Capture the cell that displays the provided text and extract its [X, Y] central coordinate. 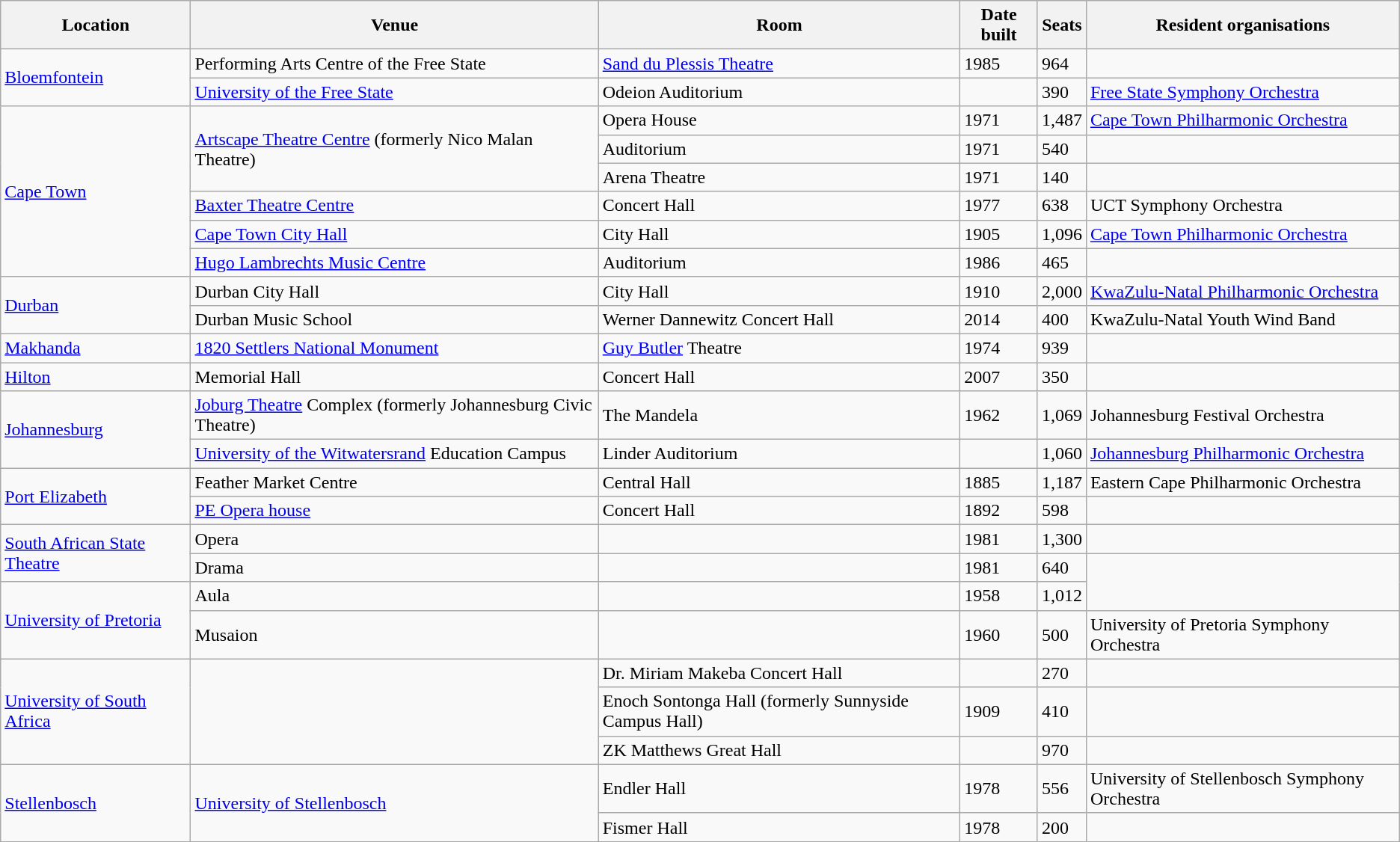
Resident organisations [1243, 25]
Memorial Hall [395, 376]
UCT Symphony Orchestra [1243, 206]
University of Pretoria [96, 621]
Location [96, 25]
Opera House [779, 120]
2007 [999, 376]
Durban [96, 305]
1958 [999, 596]
Odeion Auditorium [779, 92]
640 [1062, 568]
University of South Africa [96, 712]
Makhanda [96, 348]
1985 [999, 64]
Free State Symphony Orchestra [1243, 92]
500 [1062, 634]
1,300 [1062, 539]
410 [1062, 712]
Dr. Miriam Makeba Concert Hall [779, 673]
270 [1062, 673]
140 [1062, 177]
KwaZulu-Natal Philharmonic Orchestra [1243, 291]
Endler Hall [779, 788]
Werner Dannewitz Concert Hall [779, 319]
Sand du Plessis Theatre [779, 64]
Hilton [96, 376]
Johannesburg Festival Orchestra [1243, 416]
Room [779, 25]
1,069 [1062, 416]
1,487 [1062, 120]
964 [1062, 64]
Cape Town City Hall [395, 234]
400 [1062, 319]
Port Elizabeth [96, 497]
Aula [395, 596]
1,187 [1062, 482]
638 [1062, 206]
PE Opera house [395, 511]
University of the Free State [395, 92]
Opera [395, 539]
KwaZulu-Natal Youth Wind Band [1243, 319]
Drama [395, 568]
ZK Matthews Great Hall [779, 750]
1,012 [1062, 596]
1962 [999, 416]
465 [1062, 262]
Johannesburg Philharmonic Orchestra [1243, 454]
Cape Town [96, 191]
Central Hall [779, 482]
Johannesburg [96, 429]
Baxter Theatre Centre [395, 206]
Hugo Lambrechts Music Centre [395, 262]
970 [1062, 750]
The Mandela [779, 416]
1820 Settlers National Monument [395, 348]
Arena Theatre [779, 177]
Artscape Theatre Centre (formerly Nico Malan Theatre) [395, 149]
Durban City Hall [395, 291]
1905 [999, 234]
Stellenbosch [96, 803]
1960 [999, 634]
2,000 [1062, 291]
1910 [999, 291]
Fismer Hall [779, 827]
1,096 [1062, 234]
University of Stellenbosch Symphony Orchestra [1243, 788]
Guy Butler Theatre [779, 348]
1885 [999, 482]
Musaion [395, 634]
Feather Market Centre [395, 482]
University of the Witwatersrand Education Campus [395, 454]
Enoch Sontonga Hall (formerly Sunnyside Campus Hall) [779, 712]
2014 [999, 319]
Seats [1062, 25]
540 [1062, 149]
Bloemfontein [96, 78]
Joburg Theatre Complex (formerly Johannesburg Civic Theatre) [395, 416]
1,060 [1062, 454]
598 [1062, 511]
1986 [999, 262]
Performing Arts Centre of the Free State [395, 64]
Linder Auditorium [779, 454]
350 [1062, 376]
200 [1062, 827]
South African State Theatre [96, 553]
1909 [999, 712]
Date built [999, 25]
390 [1062, 92]
Eastern Cape Philharmonic Orchestra [1243, 482]
1977 [999, 206]
University of Pretoria Symphony Orchestra [1243, 634]
Durban Music School [395, 319]
1892 [999, 511]
939 [1062, 348]
Venue [395, 25]
1974 [999, 348]
556 [1062, 788]
University of Stellenbosch [395, 803]
